Detect which cell encompasses the target text, then output its [x, y] center coordinate. 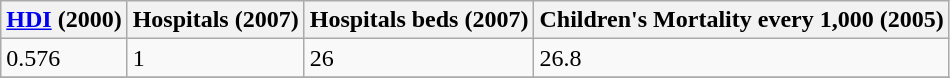
0.576 [64, 58]
1 [216, 58]
Hospitals (2007) [216, 20]
Children's Mortality every 1,000 (2005) [742, 20]
HDI (2000) [64, 20]
26.8 [742, 58]
26 [419, 58]
Hospitals beds (2007) [419, 20]
